For the text-containing cell, return its midpoint in (x, y) coordinate format. 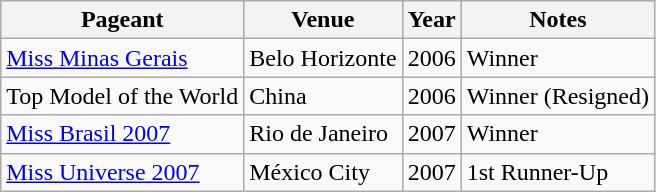
Miss Minas Gerais (122, 58)
Winner (Resigned) (558, 96)
Top Model of the World (122, 96)
China (323, 96)
Venue (323, 20)
Miss Brasil 2007 (122, 134)
Belo Horizonte (323, 58)
Miss Universe 2007 (122, 172)
México City (323, 172)
1st Runner-Up (558, 172)
Year (432, 20)
Rio de Janeiro (323, 134)
Pageant (122, 20)
Notes (558, 20)
